For the text-containing cell, return its midpoint in [X, Y] coordinate format. 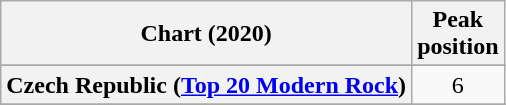
Chart (2020) [206, 34]
Peakposition [458, 34]
Czech Republic (Top 20 Modern Rock) [206, 85]
6 [458, 85]
